For the text-containing cell, return its midpoint in (X, Y) coordinate format. 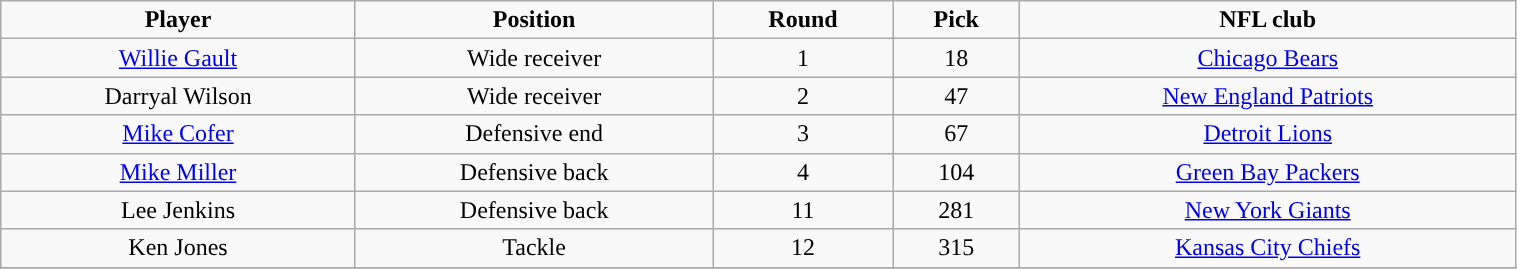
3 (803, 134)
Tackle (534, 248)
18 (956, 58)
Mike Miller (178, 172)
Defensive end (534, 134)
NFL club (1268, 20)
Pick (956, 20)
Ken Jones (178, 248)
2 (803, 96)
67 (956, 134)
Green Bay Packers (1268, 172)
Chicago Bears (1268, 58)
104 (956, 172)
Position (534, 20)
281 (956, 210)
11 (803, 210)
Willie Gault (178, 58)
Kansas City Chiefs (1268, 248)
Round (803, 20)
Detroit Lions (1268, 134)
315 (956, 248)
47 (956, 96)
4 (803, 172)
1 (803, 58)
Player (178, 20)
12 (803, 248)
New York Giants (1268, 210)
Mike Cofer (178, 134)
Darryal Wilson (178, 96)
New England Patriots (1268, 96)
Lee Jenkins (178, 210)
